Provide the [X, Y] coordinate of the cell's center where the given text is located.  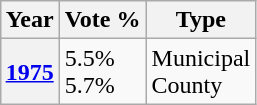
Type [201, 20]
Vote % [102, 20]
Year [30, 20]
5.5%5.7% [102, 72]
1975 [30, 72]
MunicipalCounty [201, 72]
